Detect which cell encompasses the target text, then output its (X, Y) center coordinate. 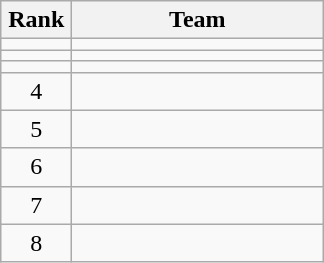
5 (36, 129)
4 (36, 91)
Team (198, 20)
7 (36, 205)
6 (36, 167)
8 (36, 243)
Rank (36, 20)
